Detect which cell encompasses the target text, then output its (X, Y) center coordinate. 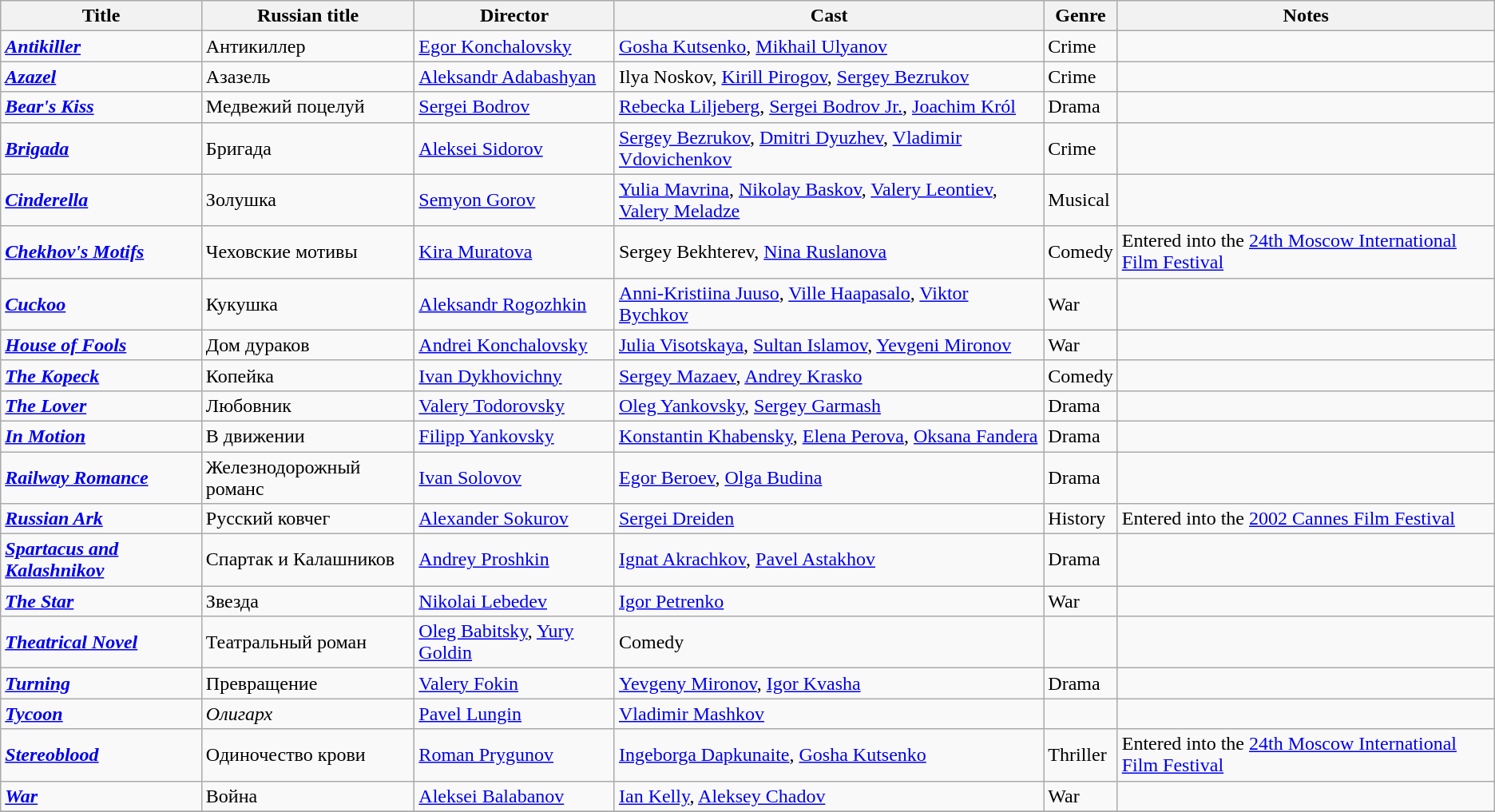
Aleksei Sidorov (514, 149)
Ivan Dykhovichny (514, 375)
Yevgeny Mironov, Igor Kvasha (829, 683)
Anni-Kristiina Juuso, Ville Haapasalo, Viktor Bychkov (829, 303)
Антикиллер (308, 46)
Одиночество крови (308, 755)
Театральный роман (308, 642)
Gosha Kutsenko, Mikhail Ulyanov (829, 46)
Valery Fokin (514, 683)
Musical (1081, 200)
Ignat Akrachkov, Pavel Astakhov (829, 560)
Sergey Bekhterev, Nina Ruslanova (829, 252)
Ian Kelly, Aleksey Chadov (829, 796)
Азазель (308, 77)
History (1081, 519)
The Lover (101, 406)
Любовник (308, 406)
Igor Petrenko (829, 601)
Konstantin Khabensky, Elena Perova, Oksana Fandera (829, 436)
Sergei Bodrov (514, 107)
Andrey Proshkin (514, 560)
House of Fools (101, 345)
In Motion (101, 436)
Notes (1306, 16)
Thriller (1081, 755)
The Star (101, 601)
Alexander Sokurov (514, 519)
Бригада (308, 149)
Олигарх (308, 714)
Sergey Bezrukov, Dmitri Dyuzhev, Vladimir Vdovichenkov (829, 149)
Дом дураков (308, 345)
Ingeborga Dapkunaite, Gosha Kutsenko (829, 755)
Andrei Konchalovsky (514, 345)
Кукушка (308, 303)
Русский ковчег (308, 519)
Russian Ark (101, 519)
Kira Muratova (514, 252)
Azazel (101, 77)
Russian title (308, 16)
Война (308, 796)
The Kopeck (101, 375)
Медвежий поцелуй (308, 107)
Julia Visotskaya, Sultan Islamov, Yevgeni Mironov (829, 345)
Bear's Kiss (101, 107)
Cuckoo (101, 303)
Filipp Yankovsky (514, 436)
Pavel Lungin (514, 714)
Ilya Noskov, Kirill Pirogov, Sergey Bezrukov (829, 77)
Звезда (308, 601)
Копейка (308, 375)
Semyon Gorov (514, 200)
Cinderella (101, 200)
Roman Prygunov (514, 755)
Aleksei Balabanov (514, 796)
Antikiller (101, 46)
Oleg Yankovsky, Sergey Garmash (829, 406)
Nikolai Lebedev (514, 601)
Stereoblood (101, 755)
Aleksandr Adabashyan (514, 77)
Egor Beroev, Olga Budina (829, 477)
Entered into the 2002 Cannes Film Festival (1306, 519)
Железнодорожный романс (308, 477)
Railway Romance (101, 477)
Chekhov's Motifs (101, 252)
Director (514, 16)
Genre (1081, 16)
Brigada (101, 149)
Title (101, 16)
Valery Todorovsky (514, 406)
Oleg Babitsky, Yury Goldin (514, 642)
Rebecka Liljeberg, Sergei Bodrov Jr., Joachim Król (829, 107)
Спартак и Калашников (308, 560)
Aleksandr Rogozhkin (514, 303)
Vladimir Mashkov (829, 714)
Ivan Solovov (514, 477)
Theatrical Novel (101, 642)
Tycoon (101, 714)
Чеховские мотивы (308, 252)
Sergey Mazaev, Andrey Krasko (829, 375)
Turning (101, 683)
Spartacus and Kalashnikov (101, 560)
Sergei Dreiden (829, 519)
В движении (308, 436)
Yulia Mavrina, Nikolay Baskov, Valery Leontiev, Valery Meladze (829, 200)
Egor Konchalovsky (514, 46)
Cast (829, 16)
Превращение (308, 683)
Золушка (308, 200)
